Pinpoint the cell where the given text exists, returning its [x, y] midpoint coordinate. 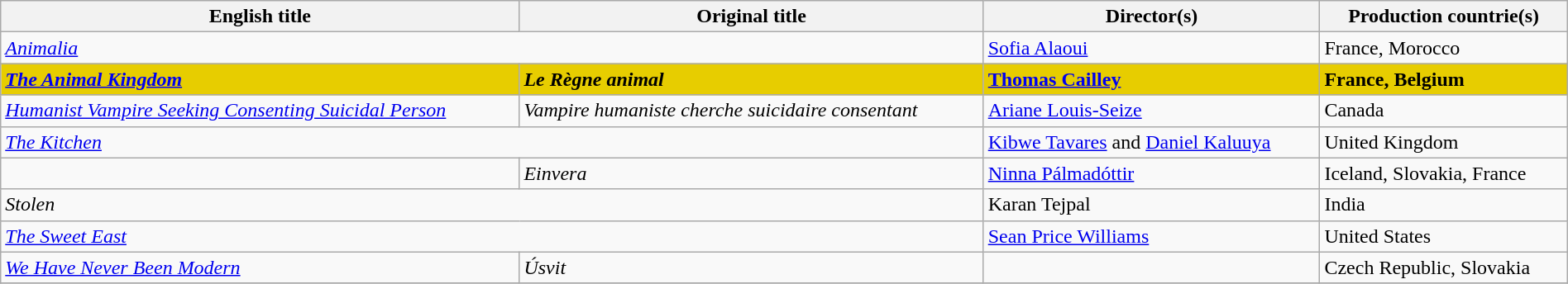
Czech Republic, Slovakia [1444, 267]
Sean Price Williams [1151, 236]
English title [260, 17]
France, Belgium [1444, 79]
The Sweet East [492, 236]
Iceland, Slovakia, France [1444, 173]
We Have Never Been Modern [260, 267]
Le Règne animal [751, 79]
Animalia [492, 48]
India [1444, 205]
Stolen [492, 205]
Original title [751, 17]
The Kitchen [492, 142]
Director(s) [1151, 17]
Production countrie(s) [1444, 17]
United Kingdom [1444, 142]
The Animal Kingdom [260, 79]
Sofia Alaoui [1151, 48]
Karan Tejpal [1151, 205]
Ninna Pálmadóttir [1151, 173]
Ariane Louis-Seize [1151, 111]
United States [1444, 236]
Kibwe Tavares and Daniel Kaluuya [1151, 142]
Einvera [751, 173]
Vampire humaniste cherche suicidaire consentant [751, 111]
France, Morocco [1444, 48]
Canada [1444, 111]
Humanist Vampire Seeking Consenting Suicidal Person [260, 111]
Thomas Cailley [1151, 79]
Úsvit [751, 267]
